Detect which cell encompasses the target text, then output its (x, y) center coordinate. 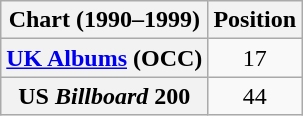
Chart (1990–1999) (104, 20)
Position (255, 20)
US Billboard 200 (104, 96)
UK Albums (OCC) (104, 58)
44 (255, 96)
17 (255, 58)
